Determine the (x, y) coordinate at the center of the cell enclosing the given text.  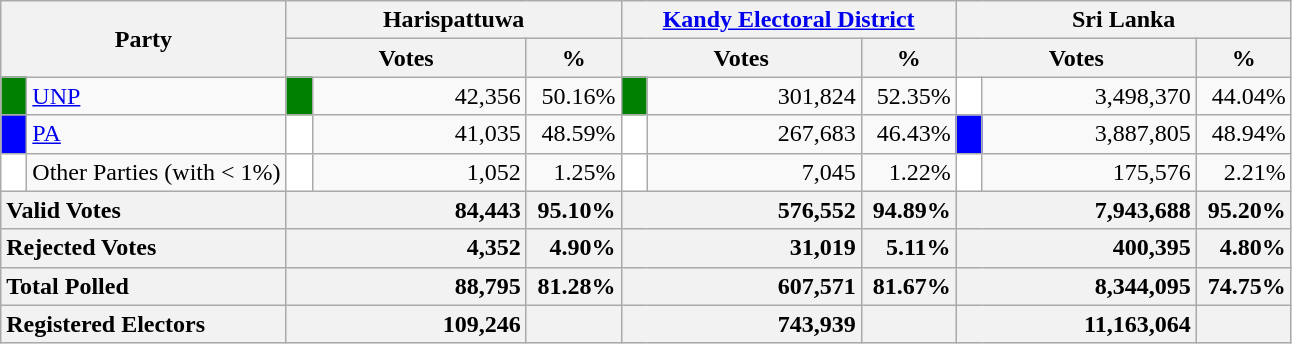
52.35% (908, 96)
301,824 (754, 96)
95.20% (1244, 210)
3,498,370 (1089, 96)
607,571 (741, 286)
Rejected Votes (144, 248)
31,019 (741, 248)
94.89% (908, 210)
3,887,805 (1089, 134)
84,443 (406, 210)
1,052 (419, 172)
7,045 (754, 172)
95.10% (574, 210)
109,246 (406, 324)
7,943,688 (1076, 210)
50.16% (574, 96)
1.25% (574, 172)
743,939 (741, 324)
11,163,064 (1076, 324)
5.11% (908, 248)
48.94% (1244, 134)
8,344,095 (1076, 286)
400,395 (1076, 248)
74.75% (1244, 286)
46.43% (908, 134)
48.59% (574, 134)
PA (156, 134)
Sri Lanka (1124, 20)
Valid Votes (144, 210)
175,576 (1089, 172)
Harispattuwa (454, 20)
1.22% (908, 172)
Party (144, 39)
42,356 (419, 96)
Total Polled (144, 286)
4.90% (574, 248)
4.80% (1244, 248)
4,352 (406, 248)
44.04% (1244, 96)
88,795 (406, 286)
576,552 (741, 210)
267,683 (754, 134)
2.21% (1244, 172)
UNP (156, 96)
41,035 (419, 134)
81.67% (908, 286)
81.28% (574, 286)
Other Parties (with < 1%) (156, 172)
Registered Electors (144, 324)
Kandy Electoral District (788, 20)
